Determine the [X, Y] coordinate at the center of the cell enclosing the given text.  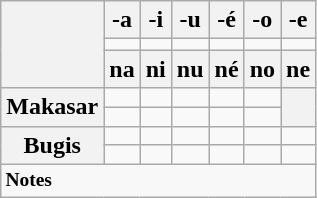
no [262, 69]
na [122, 69]
Notes [158, 180]
-é [226, 20]
Bugis [52, 145]
nu [190, 69]
-i [156, 20]
Makasar [52, 107]
-e [298, 20]
ne [298, 69]
-u [190, 20]
né [226, 69]
-o [262, 20]
ni [156, 69]
-a [122, 20]
